Pinpoint the cell where the given text exists, returning its [X, Y] midpoint coordinate. 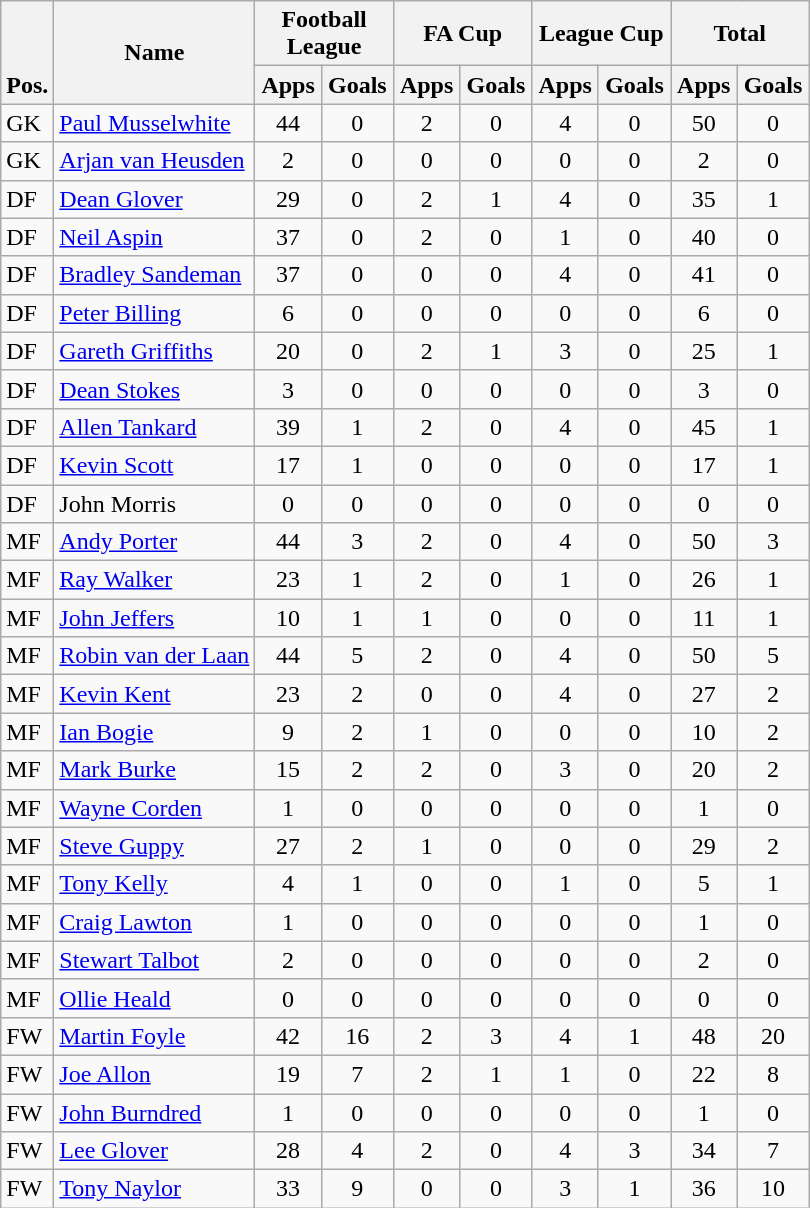
Peter Billing [154, 313]
John Jeffers [154, 618]
48 [704, 1036]
Dean Glover [154, 199]
41 [704, 275]
40 [704, 237]
45 [704, 427]
16 [357, 1036]
Neil Aspin [154, 237]
Dean Stokes [154, 389]
Ian Bogie [154, 732]
Craig Lawton [154, 922]
8 [773, 1074]
Robin van der Laan [154, 656]
Name [154, 52]
Kevin Scott [154, 465]
36 [704, 1189]
Paul Musselwhite [154, 123]
Bradley Sandeman [154, 275]
John Morris [154, 503]
19 [288, 1074]
Wayne Corden [154, 808]
26 [704, 580]
Allen Tankard [154, 427]
Gareth Griffiths [154, 351]
Steve Guppy [154, 846]
11 [704, 618]
28 [288, 1151]
FA Cup [462, 34]
Lee Glover [154, 1151]
John Burndred [154, 1113]
League Cup [602, 34]
Martin Foyle [154, 1036]
Stewart Talbot [154, 960]
Joe Allon [154, 1074]
35 [704, 199]
Arjan van Heusden [154, 161]
22 [704, 1074]
Tony Naylor [154, 1189]
42 [288, 1036]
Kevin Kent [154, 694]
33 [288, 1189]
34 [704, 1151]
15 [288, 770]
Pos. [28, 52]
Mark Burke [154, 770]
Ray Walker [154, 580]
25 [704, 351]
Tony Kelly [154, 884]
Football League [324, 34]
Andy Porter [154, 542]
Total [740, 34]
39 [288, 427]
Ollie Heald [154, 998]
